Output the (x, y) coordinate of the center of the cell containing the given text.  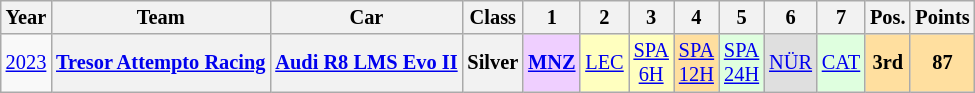
2 (604, 17)
SPA6H (652, 63)
6 (790, 17)
1 (552, 17)
Year (26, 17)
Class (492, 17)
4 (696, 17)
Car (366, 17)
3rd (888, 63)
NÜR (790, 63)
5 (742, 17)
2023 (26, 63)
MNZ (552, 63)
Points (942, 17)
Team (160, 17)
LEC (604, 63)
7 (841, 17)
Pos. (888, 17)
Silver (492, 63)
SPA12H (696, 63)
3 (652, 17)
Audi R8 LMS Evo II (366, 63)
CAT (841, 63)
SPA24H (742, 63)
87 (942, 63)
Tresor Attempto Racing (160, 63)
